Output the [X, Y] coordinate of the center of the cell containing the given text.  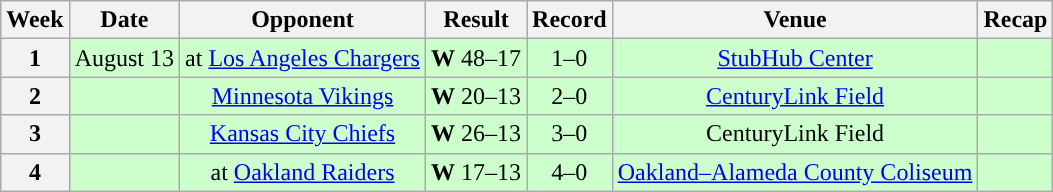
Venue [795, 20]
2–0 [570, 96]
3–0 [570, 134]
Record [570, 20]
W 26–13 [476, 134]
Date [124, 20]
at Oakland Raiders [303, 172]
2 [35, 96]
W 20–13 [476, 96]
at Los Angeles Chargers [303, 58]
4 [35, 172]
Minnesota Vikings [303, 96]
Opponent [303, 20]
W 48–17 [476, 58]
Recap [1016, 20]
StubHub Center [795, 58]
1 [35, 58]
Kansas City Chiefs [303, 134]
August 13 [124, 58]
4–0 [570, 172]
Week [35, 20]
1–0 [570, 58]
Oakland–Alameda County Coliseum [795, 172]
Result [476, 20]
3 [35, 134]
W 17–13 [476, 172]
